Return the (X, Y) coordinate for the center point of the cell that contains the specified text.  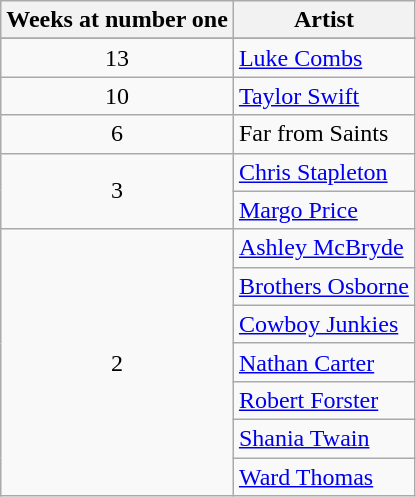
6 (118, 134)
Cowboy Junkies (324, 324)
Luke Combs (324, 58)
13 (118, 58)
Far from Saints (324, 134)
Robert Forster (324, 400)
10 (118, 96)
Ashley McBryde (324, 248)
Artist (324, 20)
Shania Twain (324, 438)
Margo Price (324, 210)
Ward Thomas (324, 477)
Brothers Osborne (324, 286)
Taylor Swift (324, 96)
2 (118, 362)
Weeks at number one (118, 20)
Nathan Carter (324, 362)
Chris Stapleton (324, 172)
3 (118, 191)
